Detect which cell encompasses the target text, then output its (X, Y) center coordinate. 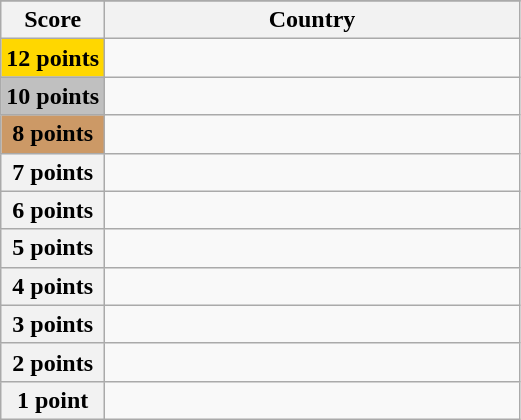
6 points (53, 210)
12 points (53, 58)
Country (312, 20)
Score (53, 20)
2 points (53, 362)
1 point (53, 400)
10 points (53, 96)
4 points (53, 286)
8 points (53, 134)
5 points (53, 248)
3 points (53, 324)
7 points (53, 172)
